Provide the (x, y) coordinate of the cell's center where the given text is located.  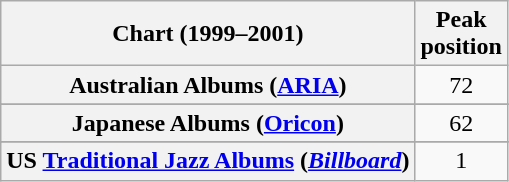
US Traditional Jazz Albums (Billboard) (208, 161)
62 (461, 123)
72 (461, 85)
Chart (1999–2001) (208, 34)
Japanese Albums (Oricon) (208, 123)
1 (461, 161)
Australian Albums (ARIA) (208, 85)
Peakposition (461, 34)
